Find where the given text appears and provide that cell's center as (X, Y) coordinate. 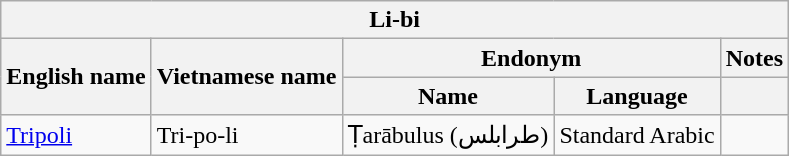
Endonym (531, 58)
Name (448, 96)
Standard Arabic (637, 135)
English name (76, 77)
Ṭarābulus (طرابلس) (448, 135)
Vietnamese name (246, 77)
Notes (754, 58)
Language (637, 96)
Li-bi (395, 20)
Tripoli (76, 135)
Tri-po-li (246, 135)
